For the text-containing cell, return its midpoint in [X, Y] coordinate format. 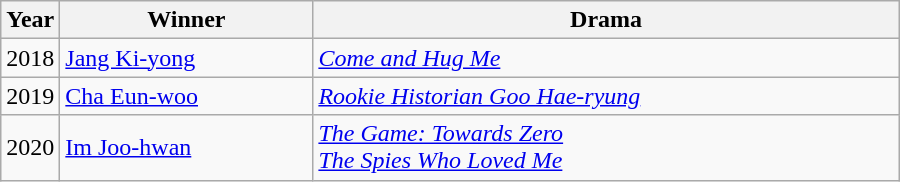
2018 [30, 58]
Rookie Historian Goo Hae-ryung [606, 96]
The Game: Towards Zero The Spies Who Loved Me [606, 148]
Winner [186, 20]
Drama [606, 20]
Jang Ki-yong [186, 58]
Come and Hug Me [606, 58]
Im Joo-hwan [186, 148]
2020 [30, 148]
Year [30, 20]
Cha Eun-woo [186, 96]
2019 [30, 96]
